Pinpoint the cell where the given text exists, returning its (X, Y) midpoint coordinate. 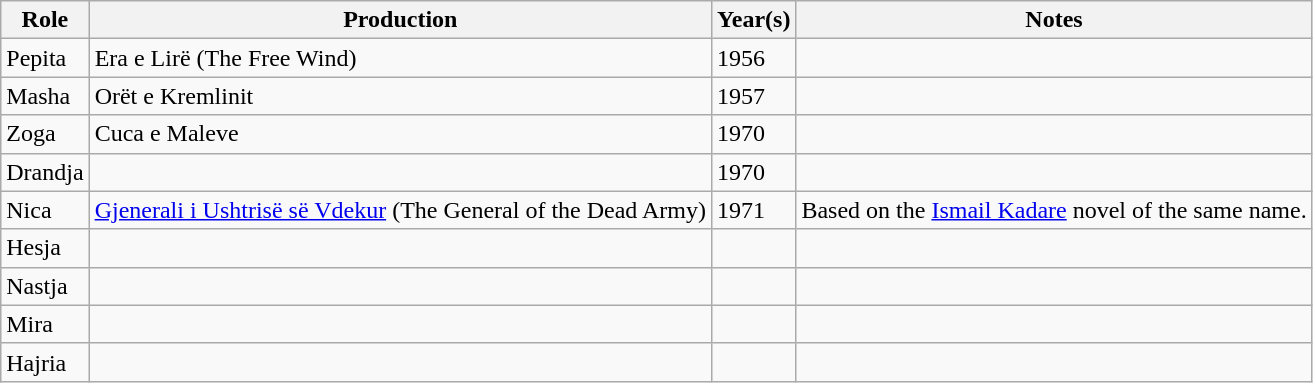
Nastja (45, 286)
Notes (1054, 20)
Pepita (45, 58)
Zoga (45, 134)
Nica (45, 210)
1971 (754, 210)
Gjenerali i Ushtrisë së Vdekur (The General of the Dead Army) (400, 210)
Masha (45, 96)
1957 (754, 96)
Production (400, 20)
Based on the Ismail Kadare novel of the same name. (1054, 210)
Role (45, 20)
Era e Lirë (The Free Wind) (400, 58)
1956 (754, 58)
Hajria (45, 362)
Year(s) (754, 20)
Hesja (45, 248)
Cuca e Maleve (400, 134)
Drandja (45, 172)
Mira (45, 324)
Orët e Kremlinit (400, 96)
